Return the (x, y) coordinate for the center point of the cell that contains the specified text.  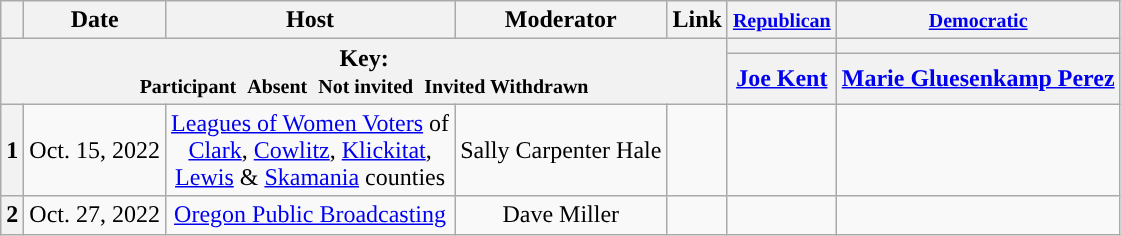
Key: Participant Absent Not invited Invited Withdrawn (364, 72)
Moderator (561, 20)
Sally Carpenter Hale (561, 150)
Oct. 15, 2022 (95, 150)
Date (95, 20)
Oregon Public Broadcasting (310, 215)
Democratic (978, 20)
2 (12, 215)
Leagues of Women Voters ofClark, Cowlitz, Klickitat,Lewis & Skamania counties (310, 150)
Oct. 27, 2022 (95, 215)
Dave Miller (561, 215)
Marie Gluesenkamp Perez (978, 78)
Joe Kent (782, 78)
Host (310, 20)
Republican (782, 20)
1 (12, 150)
Link (697, 20)
